Identify which cell holds the provided text, then report its (x, y) central coordinate. 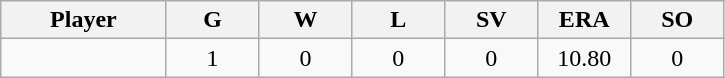
SO (678, 20)
10.80 (584, 58)
G (212, 20)
Player (84, 20)
W (306, 20)
1 (212, 58)
SV (492, 20)
L (398, 20)
ERA (584, 20)
